Capture the cell that displays the provided text and extract its [x, y] central coordinate. 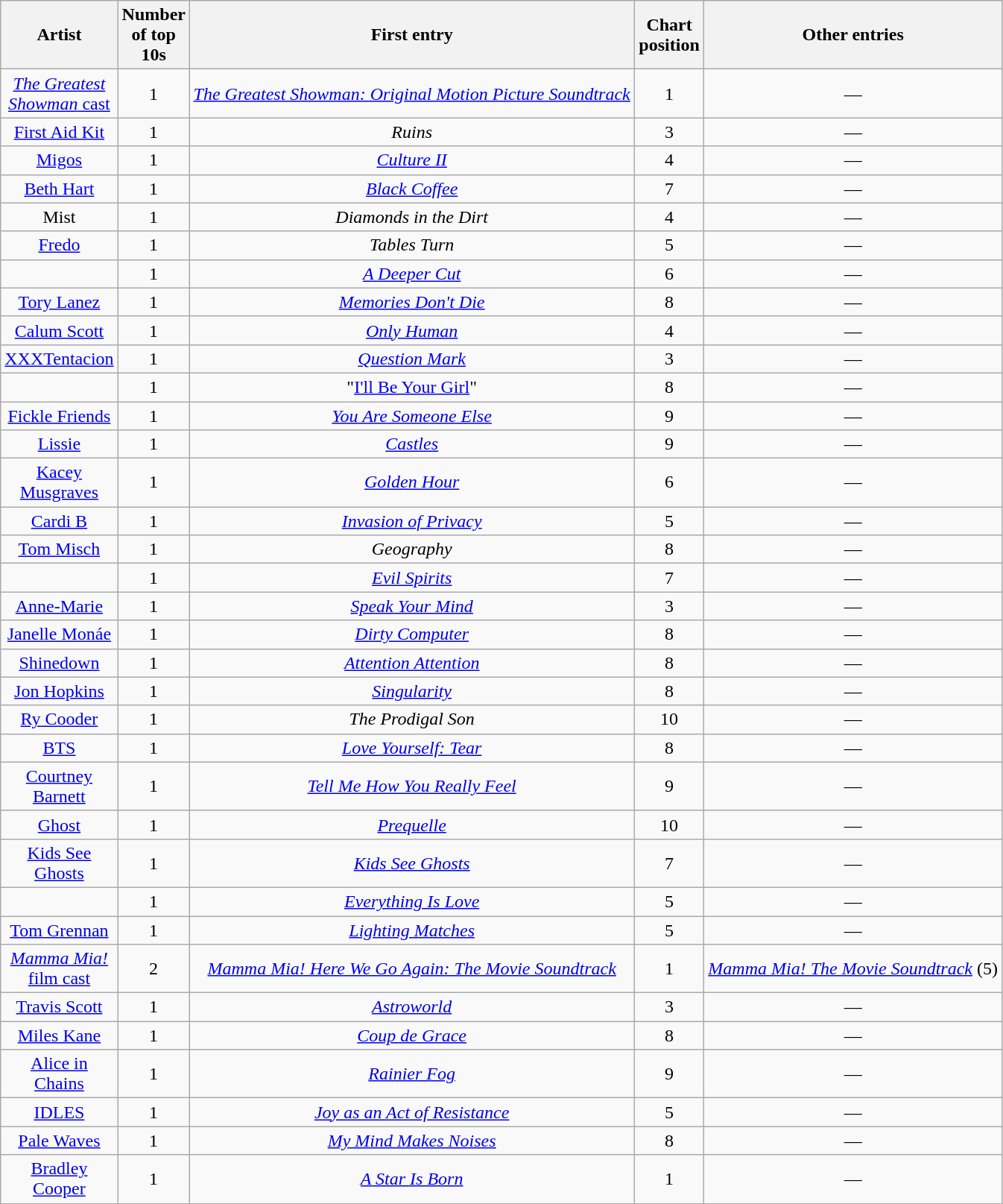
Alice in Chains [60, 1074]
XXXTentacion [60, 359]
Lighting Matches [411, 930]
Golden Hour [411, 483]
Beth Hart [60, 189]
Mamma Mia! Here We Go Again: The Movie Soundtrack [411, 969]
Astroworld [411, 1007]
The Greatest Showman: Original Motion Picture Soundtrack [411, 94]
Other entries [853, 35]
Chart position [669, 35]
Bradley Cooper [60, 1179]
Artist [60, 35]
Lissie [60, 444]
Evil Spirits [411, 578]
Prequelle [411, 825]
Shinedown [60, 663]
Love Yourself: Tear [411, 748]
"I'll Be Your Girl" [411, 387]
Castles [411, 444]
Travis Scott [60, 1007]
Ruins [411, 132]
Culture II [411, 160]
Mamma Mia! film cast [60, 969]
Ghost [60, 825]
Black Coffee [411, 189]
IDLES [60, 1112]
Tory Lanez [60, 302]
A Deeper Cut [411, 274]
Attention Attention [411, 663]
A Star Is Born [411, 1179]
Dirty Computer [411, 634]
Coup de Grace [411, 1036]
You Are Someone Else [411, 415]
Mamma Mia! The Movie Soundtrack (5) [853, 969]
Cardi B [60, 521]
First Aid Kit [60, 132]
Kacey Musgraves [60, 483]
2 [154, 969]
Janelle Monáe [60, 634]
The Prodigal Son [411, 719]
Jon Hopkins [60, 691]
Mist [60, 217]
Number of top 10s [154, 35]
Joy as an Act of Resistance [411, 1112]
Fickle Friends [60, 415]
Singularity [411, 691]
Tell Me How You Really Feel [411, 786]
Only Human [411, 330]
My Mind Makes Noises [411, 1141]
Calum Scott [60, 330]
Memories Don't Die [411, 302]
Geography [411, 549]
Anne-Marie [60, 606]
Invasion of Privacy [411, 521]
Fredo [60, 245]
Question Mark [411, 359]
Pale Waves [60, 1141]
Diamonds in the Dirt [411, 217]
BTS [60, 748]
Speak Your Mind [411, 606]
The Greatest Showman cast [60, 94]
Everything Is Love [411, 901]
Miles Kane [60, 1036]
First entry [411, 35]
Tables Turn [411, 245]
Courtney Barnett [60, 786]
Rainier Fog [411, 1074]
Tom Misch [60, 549]
Tom Grennan [60, 930]
Ry Cooder [60, 719]
Migos [60, 160]
